From the cell containing the given text, extract its center point as [x, y] coordinate. 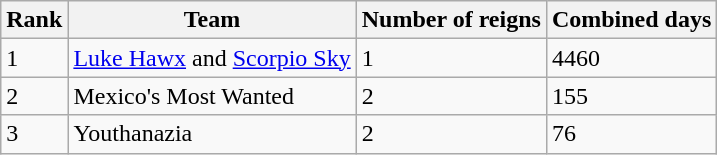
Luke Hawx and Scorpio Sky [212, 58]
76 [631, 134]
Team [212, 20]
Mexico's Most Wanted [212, 96]
Number of reigns [451, 20]
155 [631, 96]
4460 [631, 58]
Combined days [631, 20]
3 [34, 134]
Rank [34, 20]
Youthanazia [212, 134]
